Search for the cell housing the specified text and yield its (x, y) center coordinate. 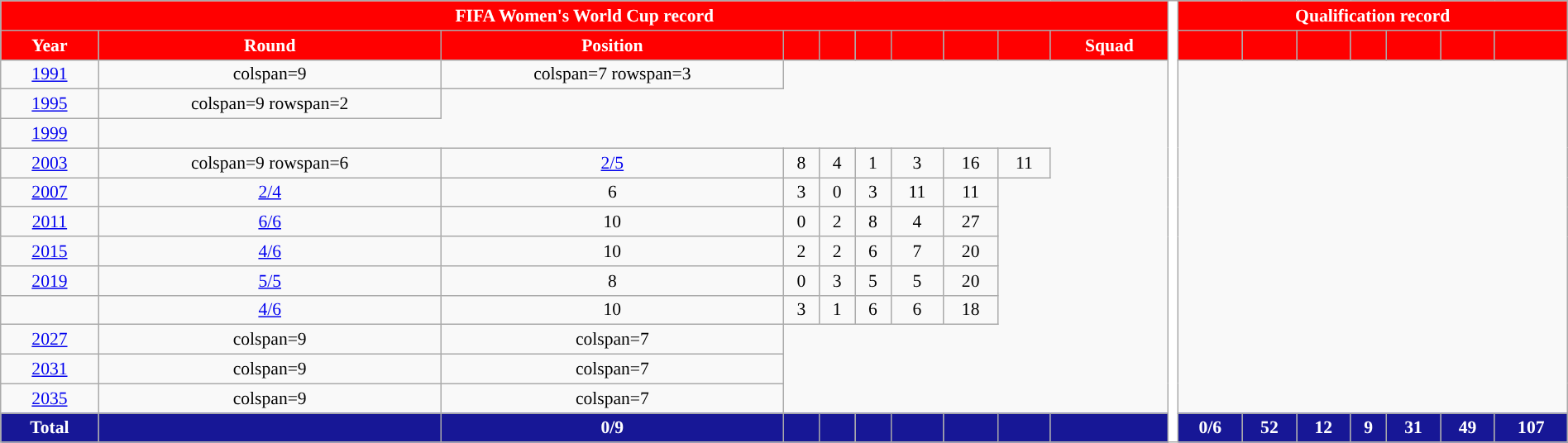
27 (971, 222)
FIFA Women's World Cup record (585, 16)
Year (50, 45)
2019 (50, 281)
2015 (50, 251)
2011 (50, 222)
colspan=9 rowspan=2 (270, 104)
6/6 (270, 222)
2007 (50, 193)
0/9 (612, 428)
16 (971, 163)
Squad (1109, 45)
Position (612, 45)
Qualification record (1373, 16)
2031 (50, 369)
9 (1368, 428)
2035 (50, 398)
2003 (50, 163)
colspan=9 rowspan=6 (270, 163)
1999 (50, 134)
colspan=7 rowspan=3 (612, 74)
1995 (50, 104)
31 (1413, 428)
7 (917, 251)
1991 (50, 74)
18 (971, 310)
52 (1269, 428)
2/4 (270, 193)
Round (270, 45)
Total (50, 428)
5/5 (270, 281)
2027 (50, 340)
49 (1467, 428)
0/6 (1210, 428)
107 (1531, 428)
12 (1323, 428)
2/5 (612, 163)
